Identify which cell holds the provided text, then report its [X, Y] central coordinate. 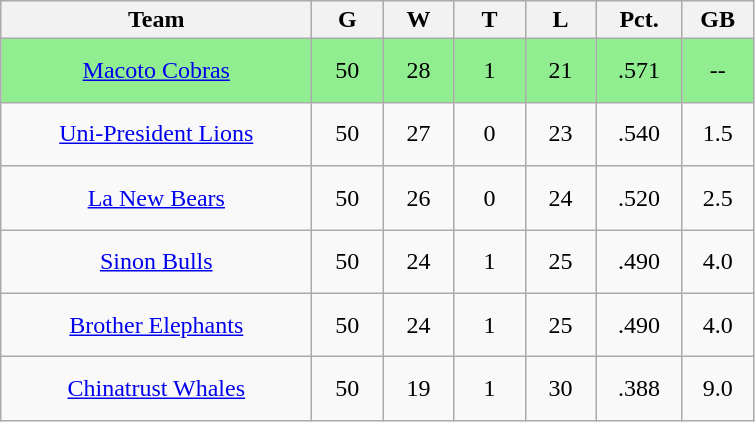
.520 [639, 198]
G [348, 20]
GB [718, 20]
Sinon Bulls [156, 262]
.388 [639, 389]
La New Bears [156, 198]
9.0 [718, 389]
Uni-President Lions [156, 134]
30 [560, 389]
L [560, 20]
23 [560, 134]
-- [718, 71]
27 [418, 134]
19 [418, 389]
28 [418, 71]
Brother Elephants [156, 325]
Chinatrust Whales [156, 389]
T [490, 20]
1.5 [718, 134]
2.5 [718, 198]
Macoto Cobras [156, 71]
Team [156, 20]
26 [418, 198]
Pct. [639, 20]
.571 [639, 71]
21 [560, 71]
W [418, 20]
.540 [639, 134]
